Return the [X, Y] coordinate for the center point of the cell that contains the specified text.  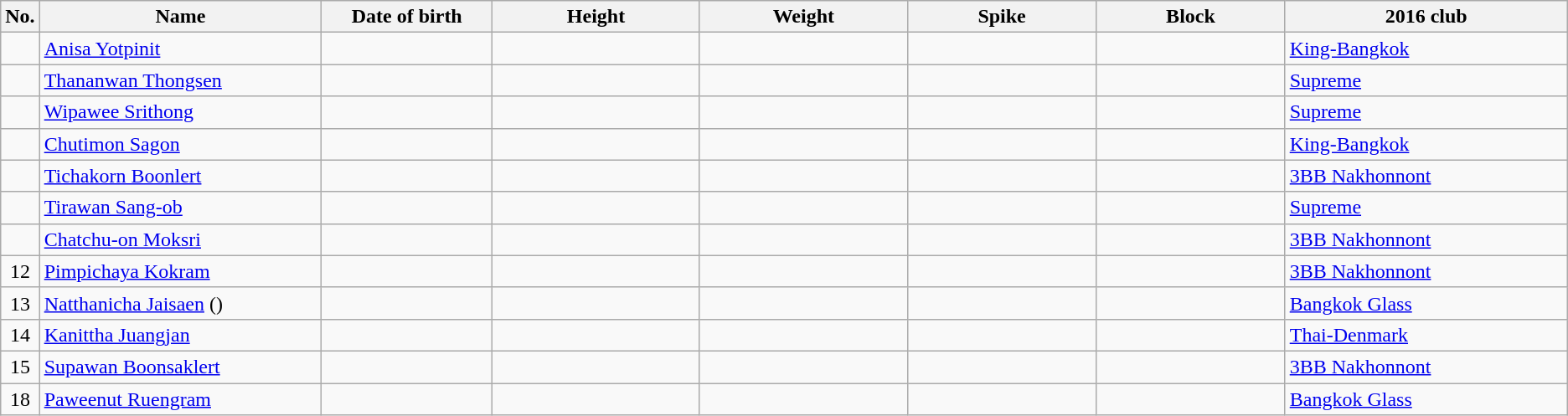
Weight [803, 17]
Date of birth [407, 17]
Kanittha Juangjan [181, 335]
18 [20, 399]
Paweenut Ruengram [181, 399]
14 [20, 335]
Height [596, 17]
Chatchu-on Moksri [181, 239]
Wipawee Srithong [181, 112]
Pimpichaya Kokram [181, 271]
Chutimon Sagon [181, 144]
12 [20, 271]
Spike [1002, 17]
Name [181, 17]
13 [20, 303]
Supawan Boonsaklert [181, 367]
Tirawan Sang-ob [181, 208]
Natthanicha Jaisaen () [181, 303]
Anisa Yotpinit [181, 49]
Thananwan Thongsen [181, 80]
2016 club [1426, 17]
No. [20, 17]
15 [20, 367]
Block [1191, 17]
Thai-Denmark [1426, 335]
Tichakorn Boonlert [181, 176]
